Find where the given text appears and provide that cell's center as (X, Y) coordinate. 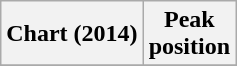
Peakposition (189, 34)
Chart (2014) (72, 34)
